From the cell containing the given text, extract its center point as [X, Y] coordinate. 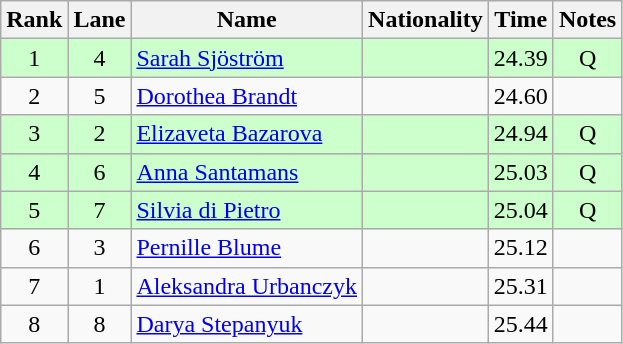
Silvia di Pietro [247, 210]
Time [520, 20]
Elizaveta Bazarova [247, 134]
24.39 [520, 58]
24.94 [520, 134]
Notes [587, 20]
25.31 [520, 286]
Darya Stepanyuk [247, 324]
25.03 [520, 172]
Pernille Blume [247, 248]
Name [247, 20]
24.60 [520, 96]
Nationality [426, 20]
Aleksandra Urbanczyk [247, 286]
25.04 [520, 210]
Rank [34, 20]
Lane [100, 20]
Sarah Sjöström [247, 58]
25.44 [520, 324]
25.12 [520, 248]
Dorothea Brandt [247, 96]
Anna Santamans [247, 172]
